Capture the cell that displays the provided text and extract its (X, Y) central coordinate. 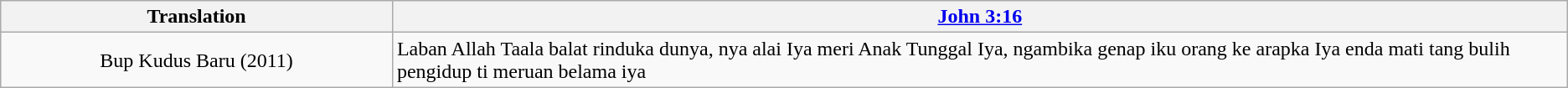
Bup Kudus Baru (2011) (197, 60)
John 3:16 (980, 17)
Translation (197, 17)
